Output the (x, y) coordinate of the center of the cell containing the given text.  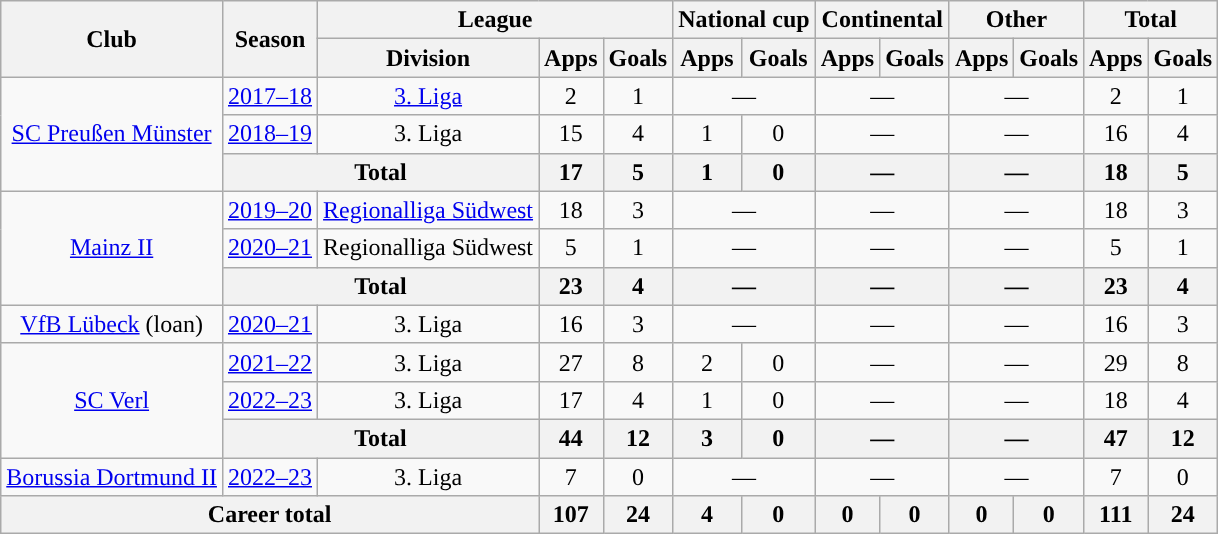
Other (1016, 20)
Division (428, 58)
2017–18 (270, 96)
League (496, 20)
27 (571, 362)
111 (1116, 515)
Continental (882, 20)
44 (571, 438)
Club (112, 39)
SC Verl (112, 400)
VfB Lübeck (loan) (112, 324)
Season (270, 39)
Mainz II (112, 248)
29 (1116, 362)
107 (571, 515)
47 (1116, 438)
Career total (270, 515)
Borussia Dortmund II (112, 477)
15 (571, 134)
SC Preußen Münster (112, 134)
2019–20 (270, 210)
National cup (744, 20)
2018–19 (270, 134)
2021–22 (270, 362)
